Identify which cell holds the provided text, then report its [x, y] central coordinate. 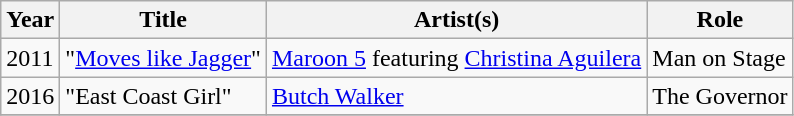
Year [30, 20]
Butch Walker [456, 96]
"Moves like Jagger" [164, 58]
2011 [30, 58]
Title [164, 20]
"East Coast Girl" [164, 96]
The Governor [720, 96]
Man on Stage [720, 58]
Maroon 5 featuring Christina Aguilera [456, 58]
Role [720, 20]
Artist(s) [456, 20]
2016 [30, 96]
